Scan for the cell matching the given text and deliver its (X, Y) coordinate at center. 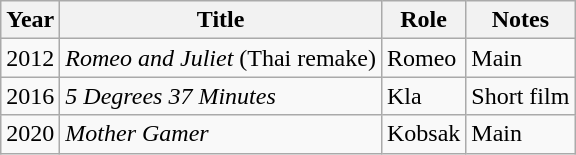
Year (30, 20)
Role (423, 20)
Kobsak (423, 134)
Romeo and Juliet (Thai remake) (221, 58)
Short film (520, 96)
Title (221, 20)
Mother Gamer (221, 134)
2020 (30, 134)
Kla (423, 96)
2012 (30, 58)
Notes (520, 20)
5 Degrees 37 Minutes (221, 96)
Romeo (423, 58)
2016 (30, 96)
